Locate the cell with the specified text and output its [X, Y] center coordinate. 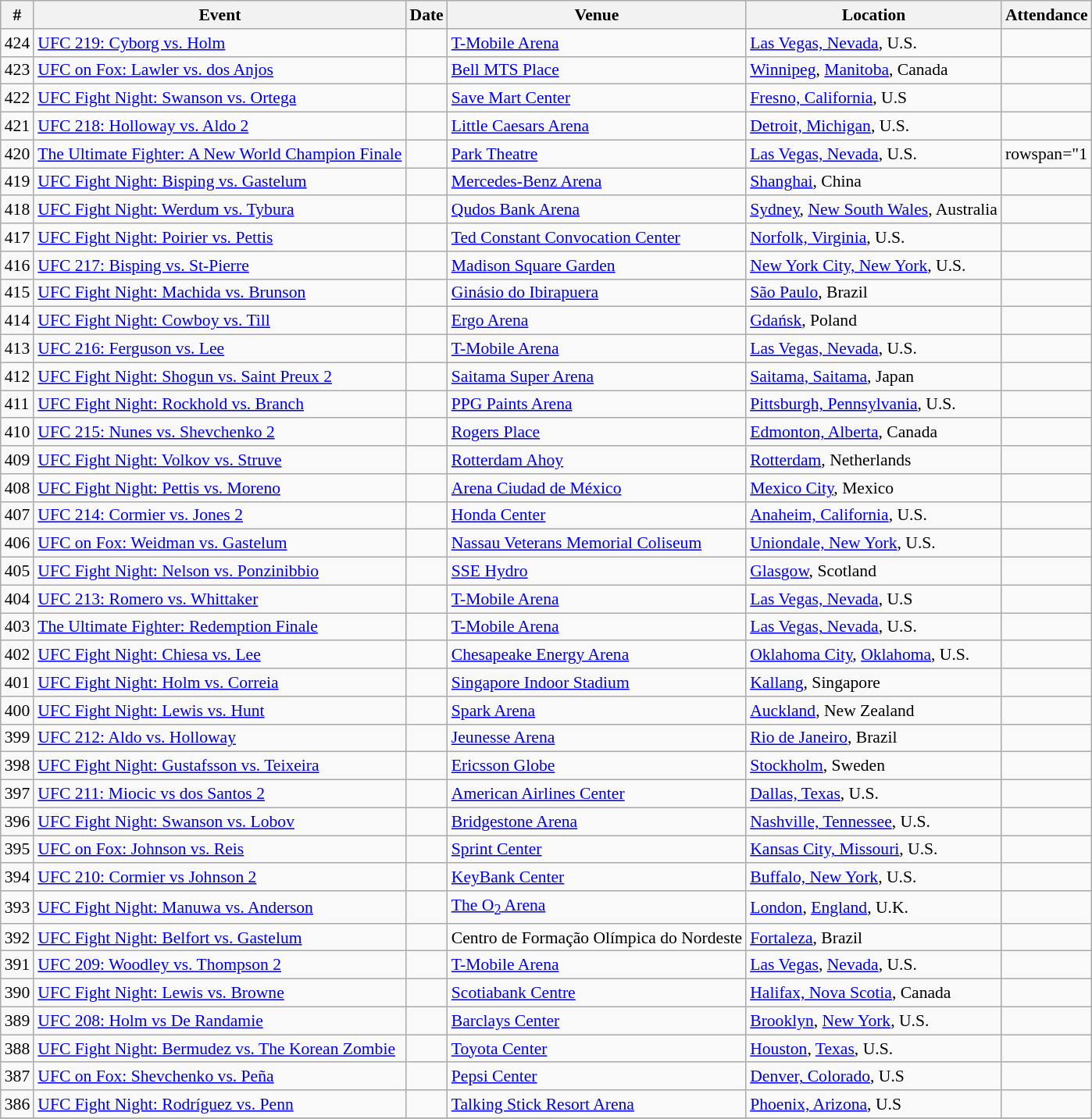
Honda Center [597, 515]
Buffalo, New York, U.S. [873, 878]
UFC Fight Night: Rodríguez vs. Penn [219, 1104]
UFC 212: Aldo vs. Holloway [219, 738]
Stockholm, Sweden [873, 766]
Fortaleza, Brazil [873, 938]
Park Theatre [597, 154]
408 [17, 488]
390 [17, 993]
Saitama, Saitama, Japan [873, 376]
UFC Fight Night: Rockhold vs. Branch [219, 404]
Spark Arena [597, 711]
UFC Fight Night: Chiesa vs. Lee [219, 655]
UFC 209: Woodley vs. Thompson 2 [219, 965]
UFC 219: Cyborg vs. Holm [219, 43]
UFC Fight Night: Bermudez vs. The Korean Zombie [219, 1049]
405 [17, 572]
UFC Fight Night: Belfort vs. Gastelum [219, 938]
Glasgow, Scotland [873, 572]
Ericsson Globe [597, 766]
UFC Fight Night: Lewis vs. Hunt [219, 711]
Barclays Center [597, 1021]
Kansas City, Missouri, U.S. [873, 850]
Rio de Janeiro, Brazil [873, 738]
Ergo Arena [597, 321]
399 [17, 738]
Scotiabank Centre [597, 993]
Phoenix, Arizona, U.S [873, 1104]
UFC Fight Night: Manuwa vs. Anderson [219, 907]
UFC Fight Night: Volkov vs. Struve [219, 460]
UFC on Fox: Shevchenko vs. Peña [219, 1077]
UFC 215: Nunes vs. Shevchenko 2 [219, 433]
Detroit, Michigan, U.S. [873, 127]
Venue [597, 15]
Winnipeg, Manitoba, Canada [873, 70]
Nashville, Tennessee, U.S. [873, 821]
The Ultimate Fighter: Redemption Finale [219, 627]
Rotterdam, Netherlands [873, 460]
Dallas, Texas, U.S. [873, 794]
UFC Fight Night: Holm vs. Correia [219, 682]
Saitama Super Arena [597, 376]
Uniondale, New York, U.S. [873, 543]
UFC on Fox: Johnson vs. Reis [219, 850]
Ginásio do Ibirapuera [597, 293]
SSE Hydro [597, 572]
392 [17, 938]
391 [17, 965]
397 [17, 794]
Brooklyn, New York, U.S. [873, 1021]
Las Vegas, Nevada, U.S [873, 599]
398 [17, 766]
UFC Fight Night: Poirier vs. Pettis [219, 237]
UFC 217: Bisping vs. St-Pierre [219, 265]
388 [17, 1049]
Houston, Texas, U.S. [873, 1049]
# [17, 15]
407 [17, 515]
Arena Ciudad de México [597, 488]
Ted Constant Convocation Center [597, 237]
Sprint Center [597, 850]
Norfolk, Virginia, U.S. [873, 237]
Gdańsk, Poland [873, 321]
UFC Fight Night: Gustafsson vs. Teixeira [219, 766]
UFC 218: Holloway vs. Aldo 2 [219, 127]
KeyBank Center [597, 878]
Mexico City, Mexico [873, 488]
412 [17, 376]
UFC 210: Cormier vs Johnson 2 [219, 878]
American Airlines Center [597, 794]
414 [17, 321]
404 [17, 599]
403 [17, 627]
Auckland, New Zealand [873, 711]
Halifax, Nova Scotia, Canada [873, 993]
402 [17, 655]
Centro de Formação Olímpica do Nordeste [597, 938]
401 [17, 682]
Denver, Colorado, U.S [873, 1077]
410 [17, 433]
409 [17, 460]
415 [17, 293]
UFC 208: Holm vs De Randamie [219, 1021]
Oklahoma City, Oklahoma, U.S. [873, 655]
UFC 214: Cormier vs. Jones 2 [219, 515]
Fresno, California, U.S [873, 98]
São Paulo, Brazil [873, 293]
UFC 213: Romero vs. Whittaker [219, 599]
Qudos Bank Arena [597, 210]
UFC on Fox: Lawler vs. dos Anjos [219, 70]
Talking Stick Resort Arena [597, 1104]
Jeunesse Arena [597, 738]
424 [17, 43]
UFC 216: Ferguson vs. Lee [219, 349]
UFC Fight Night: Bisping vs. Gastelum [219, 182]
395 [17, 850]
Nassau Veterans Memorial Coliseum [597, 543]
Pepsi Center [597, 1077]
The O2 Arena [597, 907]
The Ultimate Fighter: A New World Champion Finale [219, 154]
396 [17, 821]
UFC Fight Night: Shogun vs. Saint Preux 2 [219, 376]
Little Caesars Arena [597, 127]
Location [873, 15]
UFC Fight Night: Pettis vs. Moreno [219, 488]
413 [17, 349]
Bell MTS Place [597, 70]
419 [17, 182]
Chesapeake Energy Arena [597, 655]
rowspan="1 [1047, 154]
Mercedes-Benz Arena [597, 182]
Bridgestone Arena [597, 821]
389 [17, 1021]
UFC Fight Night: Swanson vs. Lobov [219, 821]
394 [17, 878]
393 [17, 907]
Toyota Center [597, 1049]
UFC Fight Night: Machida vs. Brunson [219, 293]
406 [17, 543]
422 [17, 98]
Event [219, 15]
386 [17, 1104]
UFC Fight Night: Cowboy vs. Till [219, 321]
418 [17, 210]
UFC 211: Miocic vs dos Santos 2 [219, 794]
London, England, U.K. [873, 907]
421 [17, 127]
Edmonton, Alberta, Canada [873, 433]
Shanghai, China [873, 182]
423 [17, 70]
Date [426, 15]
Singapore Indoor Stadium [597, 682]
Madison Square Garden [597, 265]
Anaheim, California, U.S. [873, 515]
UFC on Fox: Weidman vs. Gastelum [219, 543]
UFC Fight Night: Werdum vs. Tybura [219, 210]
UFC Fight Night: Swanson vs. Ortega [219, 98]
Rogers Place [597, 433]
Save Mart Center [597, 98]
PPG Paints Arena [597, 404]
411 [17, 404]
416 [17, 265]
UFC Fight Night: Lewis vs. Browne [219, 993]
Rotterdam Ahoy [597, 460]
417 [17, 237]
400 [17, 711]
387 [17, 1077]
UFC Fight Night: Nelson vs. Ponzinibbio [219, 572]
Attendance [1047, 15]
Sydney, New South Wales, Australia [873, 210]
Kallang, Singapore [873, 682]
420 [17, 154]
New York City, New York, U.S. [873, 265]
Pittsburgh, Pennsylvania, U.S. [873, 404]
